For the text-containing cell, return its midpoint in (X, Y) coordinate format. 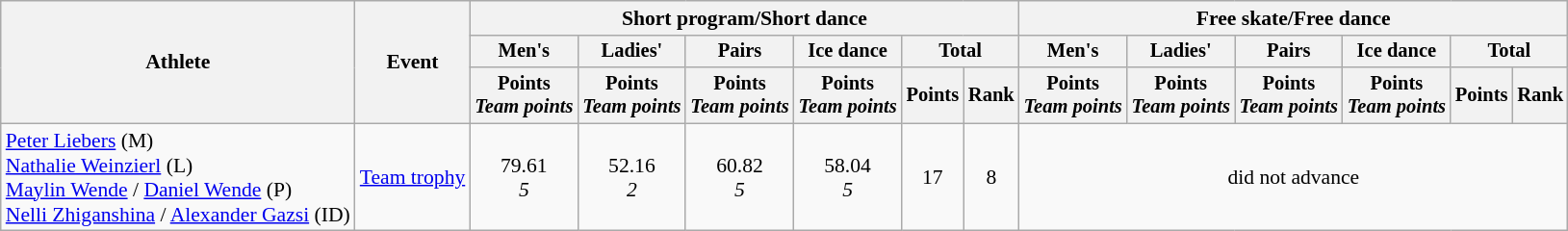
17 (933, 177)
Event (413, 62)
52.162 (631, 177)
Athlete (178, 62)
60.825 (739, 177)
Short program/Short dance (744, 18)
Peter Liebers (M)Nathalie Weinzierl (L)Maylin Wende / Daniel Wende (P)Nelli Zhiganshina / Alexander Gazsi (ID) (178, 177)
79.615 (524, 177)
58.045 (848, 177)
did not advance (1294, 177)
8 (991, 177)
Team trophy (413, 177)
Free skate/Free dance (1294, 18)
